Identify which cell holds the provided text, then report its (x, y) central coordinate. 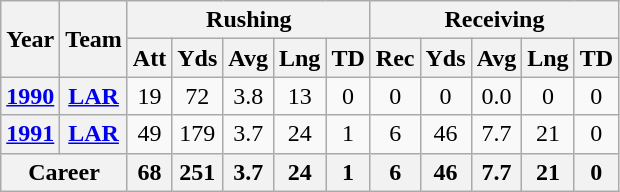
19 (149, 96)
13 (299, 96)
Rushing (248, 20)
Year (30, 39)
Receiving (494, 20)
251 (198, 172)
179 (198, 134)
0.0 (496, 96)
68 (149, 172)
Rec (395, 58)
1990 (30, 96)
Career (64, 172)
72 (198, 96)
3.8 (248, 96)
49 (149, 134)
Team (94, 39)
1991 (30, 134)
Att (149, 58)
